From the cell containing the given text, extract its center point as [X, Y] coordinate. 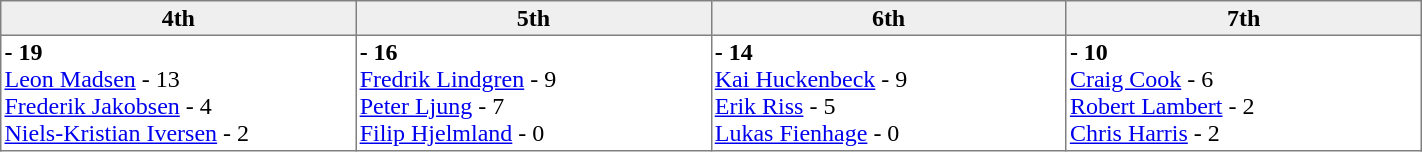
- 16Fredrik Lindgren - 9Peter Ljung - 7Filip Hjelmland - 0 [534, 93]
- 19Leon Madsen - 13Frederik Jakobsen - 4Niels-Kristian Iversen - 2 [178, 93]
5th [534, 18]
4th [178, 18]
- 10Craig Cook - 6Robert Lambert - 2Chris Harris - 2 [1244, 93]
- 14Kai Huckenbeck - 9Erik Riss - 5Lukas Fienhage - 0 [888, 93]
7th [1244, 18]
6th [888, 18]
